Output the [X, Y] coordinate of the center of the cell containing the given text.  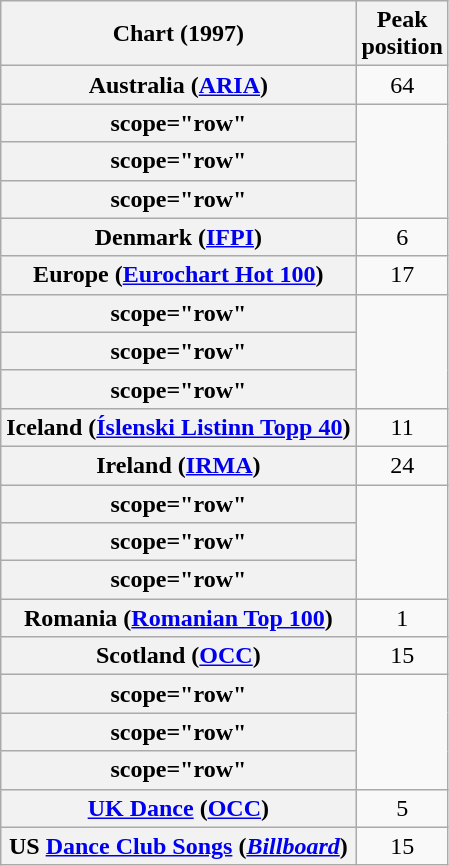
Peakposition [402, 34]
1 [402, 618]
Scotland (OCC) [178, 656]
Romania (Romanian Top 100) [178, 618]
6 [402, 237]
64 [402, 85]
Iceland (Íslenski Listinn Topp 40) [178, 427]
11 [402, 427]
5 [402, 808]
US Dance Club Songs (Billboard) [178, 846]
Australia (ARIA) [178, 85]
UK Dance (OCC) [178, 808]
Europe (Eurochart Hot 100) [178, 275]
Ireland (IRMA) [178, 465]
24 [402, 465]
Chart (1997) [178, 34]
17 [402, 275]
Denmark (IFPI) [178, 237]
